Pinpoint the cell where the given text exists, returning its [X, Y] midpoint coordinate. 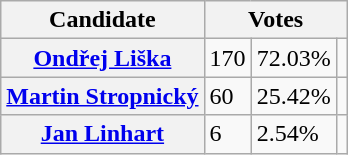
72.03% [294, 58]
25.42% [294, 96]
6 [228, 134]
Ondřej Liška [102, 58]
2.54% [294, 134]
Martin Stropnický [102, 96]
Jan Linhart [102, 134]
170 [228, 58]
60 [228, 96]
Votes [276, 20]
Candidate [102, 20]
